For the text-containing cell, return its midpoint in [x, y] coordinate format. 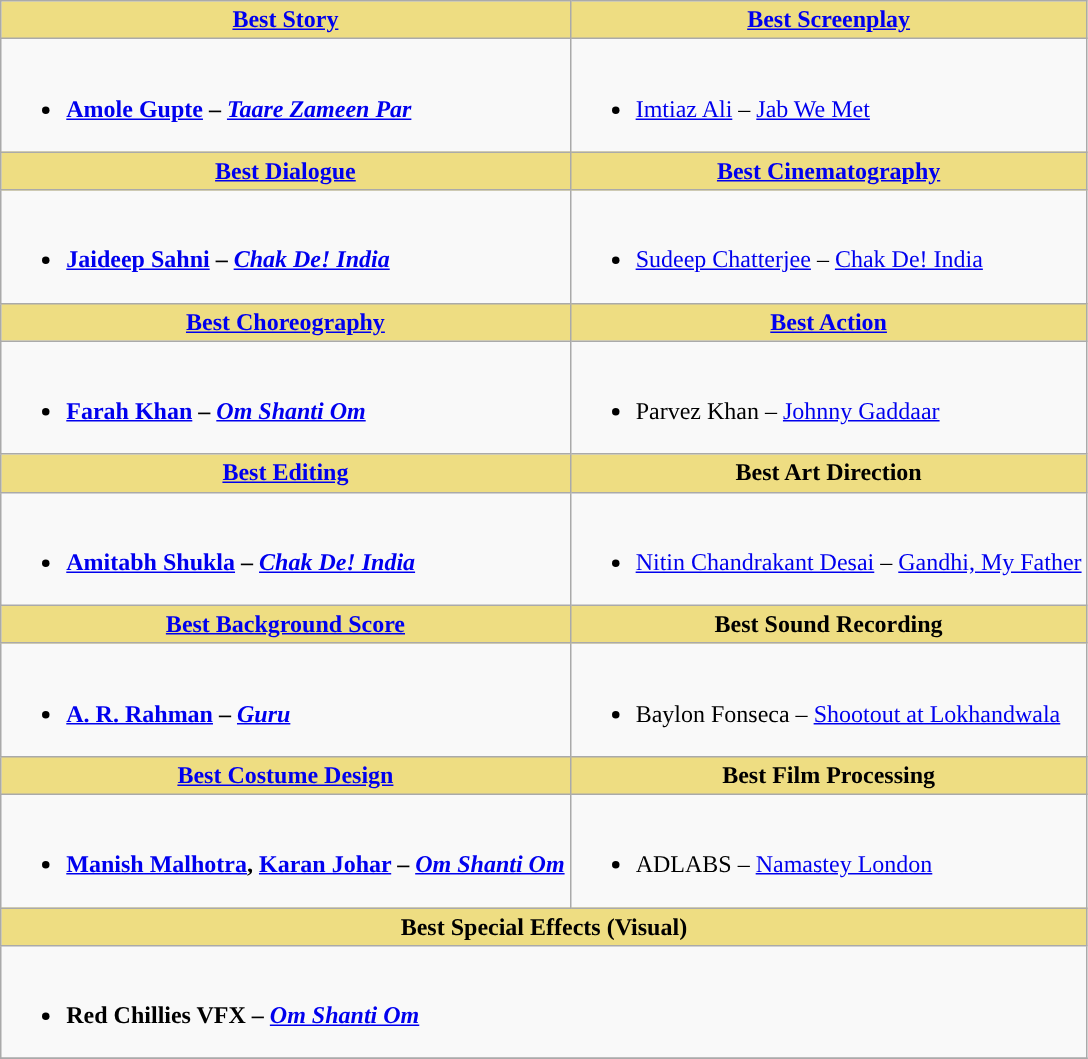
A. R. Rahman – Guru [286, 700]
Amitabh Shukla – Chak De! India [286, 548]
Best Cinematography [828, 171]
Nitin Chandrakant Desai – Gandhi, My Father [828, 548]
Best Story [286, 20]
Best Sound Recording [828, 624]
Best Dialogue [286, 171]
Best Screenplay [828, 20]
Parvez Khan – Johnny Gaddaar [828, 398]
ADLABS – Namastey London [828, 850]
Jaideep Sahni – Chak De! India [286, 246]
Best Art Direction [828, 473]
Imtiaz Ali – Jab We Met [828, 96]
Baylon Fonseca – Shootout at Lokhandwala [828, 700]
Best Special Effects (Visual) [544, 927]
Best Costume Design [286, 775]
Best Action [828, 322]
Best Choreography [286, 322]
Best Background Score [286, 624]
Best Film Processing [828, 775]
Best Editing [286, 473]
Farah Khan – Om Shanti Om [286, 398]
Red Chillies VFX – Om Shanti Om [544, 1002]
Manish Malhotra, Karan Johar – Om Shanti Om [286, 850]
Amole Gupte – Taare Zameen Par [286, 96]
Sudeep Chatterjee – Chak De! India [828, 246]
